For the text-containing cell, return its midpoint in (x, y) coordinate format. 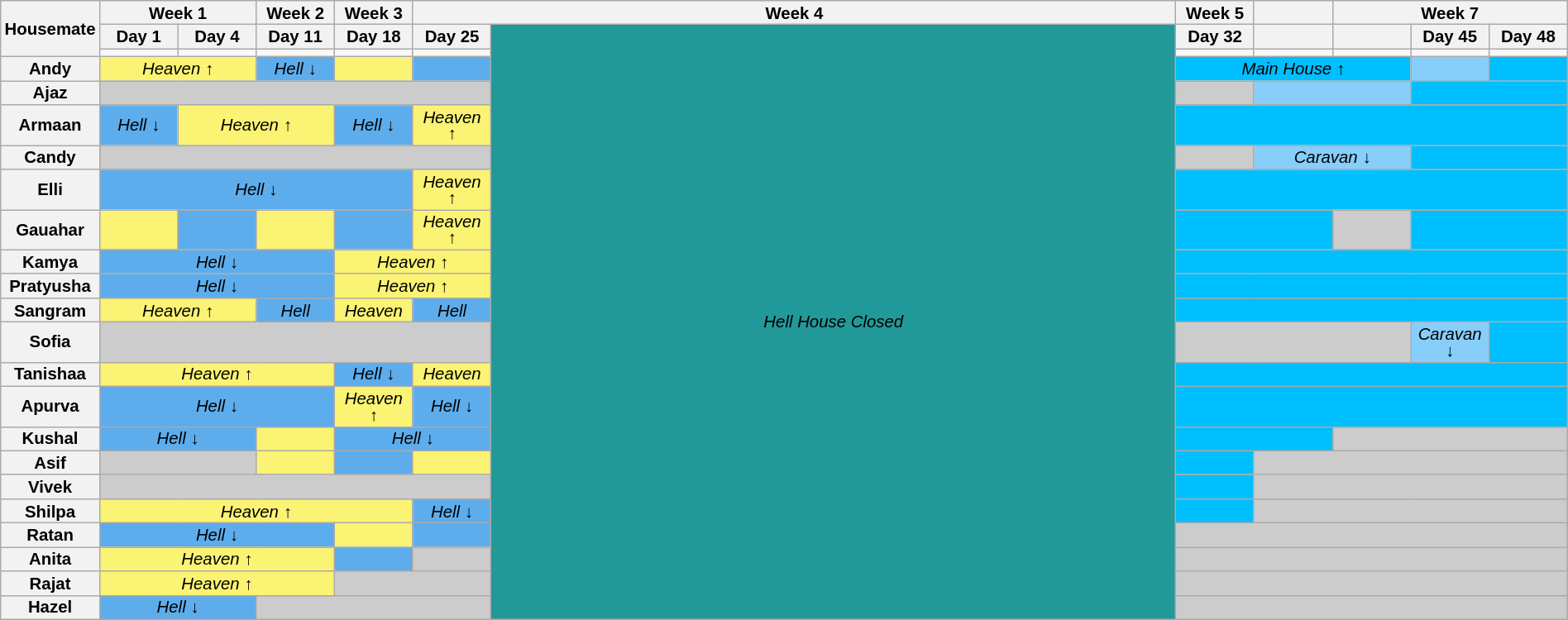
Housemate (50, 28)
Pratyusha (50, 286)
Week 2 (296, 12)
Andy (50, 68)
Day 25 (452, 36)
Ajaz (50, 93)
Week 4 (794, 12)
Elli (50, 188)
Tanishaa (50, 374)
Day 18 (374, 36)
Rajat (50, 584)
Kushal (50, 438)
Vivek (50, 486)
Asif (50, 463)
Day 11 (296, 36)
Anita (50, 559)
Sangram (50, 309)
Kamya (50, 261)
Ratan (50, 534)
Week 5 (1216, 12)
Day 32 (1216, 36)
Day 1 (139, 36)
Shilpa (50, 511)
Gauahar (50, 230)
Hazel (50, 607)
Week 1 (177, 12)
Main House ↑ (1293, 68)
Week 3 (374, 12)
Armaan (50, 126)
Week 7 (1450, 12)
Day 45 (1451, 36)
Sofia (50, 342)
Hell House Closed (834, 322)
Day 4 (217, 36)
Day 48 (1528, 36)
Apurva (50, 407)
Candy (50, 157)
